Capture the cell that displays the provided text and extract its (x, y) central coordinate. 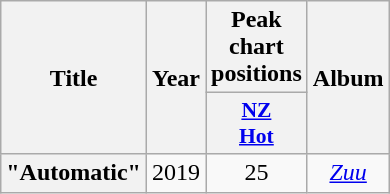
Year (176, 78)
Album (348, 78)
NZHot (257, 124)
"Automatic" (74, 173)
Title (74, 78)
25 (257, 173)
Peak chart positions (257, 47)
Zuu (348, 173)
2019 (176, 173)
